Identify which cell holds the provided text, then report its [X, Y] central coordinate. 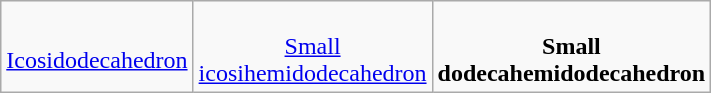
Icosidodecahedron [97, 47]
Small icosihemidodecahedron [312, 47]
Small dodecahemidodecahedron [572, 47]
